Scan for the cell matching the given text and deliver its (x, y) coordinate at center. 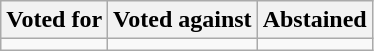
Abstained (314, 20)
Voted for (54, 20)
Voted against (183, 20)
